Determine the (x, y) coordinate at the center of the cell enclosing the given text.  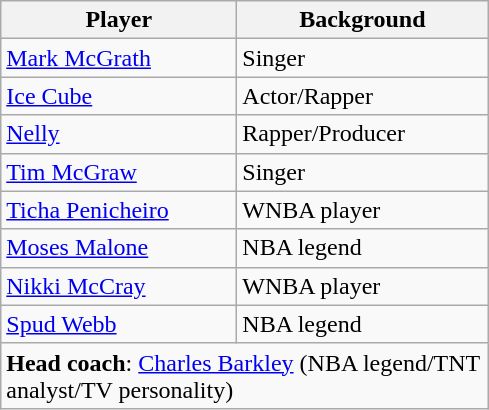
Rapper/Producer (362, 134)
Nikki McCray (119, 286)
Nelly (119, 134)
Ticha Penicheiro (119, 210)
Background (362, 20)
Player (119, 20)
Mark McGrath (119, 58)
Tim McGraw (119, 172)
Head coach: Charles Barkley (NBA legend/TNT analyst/TV personality) (244, 376)
Spud Webb (119, 324)
Moses Malone (119, 248)
Actor/Rapper (362, 96)
Ice Cube (119, 96)
